For the text-containing cell, return its midpoint in (x, y) coordinate format. 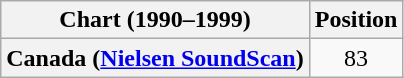
Chart (1990–1999) (155, 20)
Position (356, 20)
Canada (Nielsen SoundScan) (155, 58)
83 (356, 58)
